For the text-containing cell, return its midpoint in (X, Y) coordinate format. 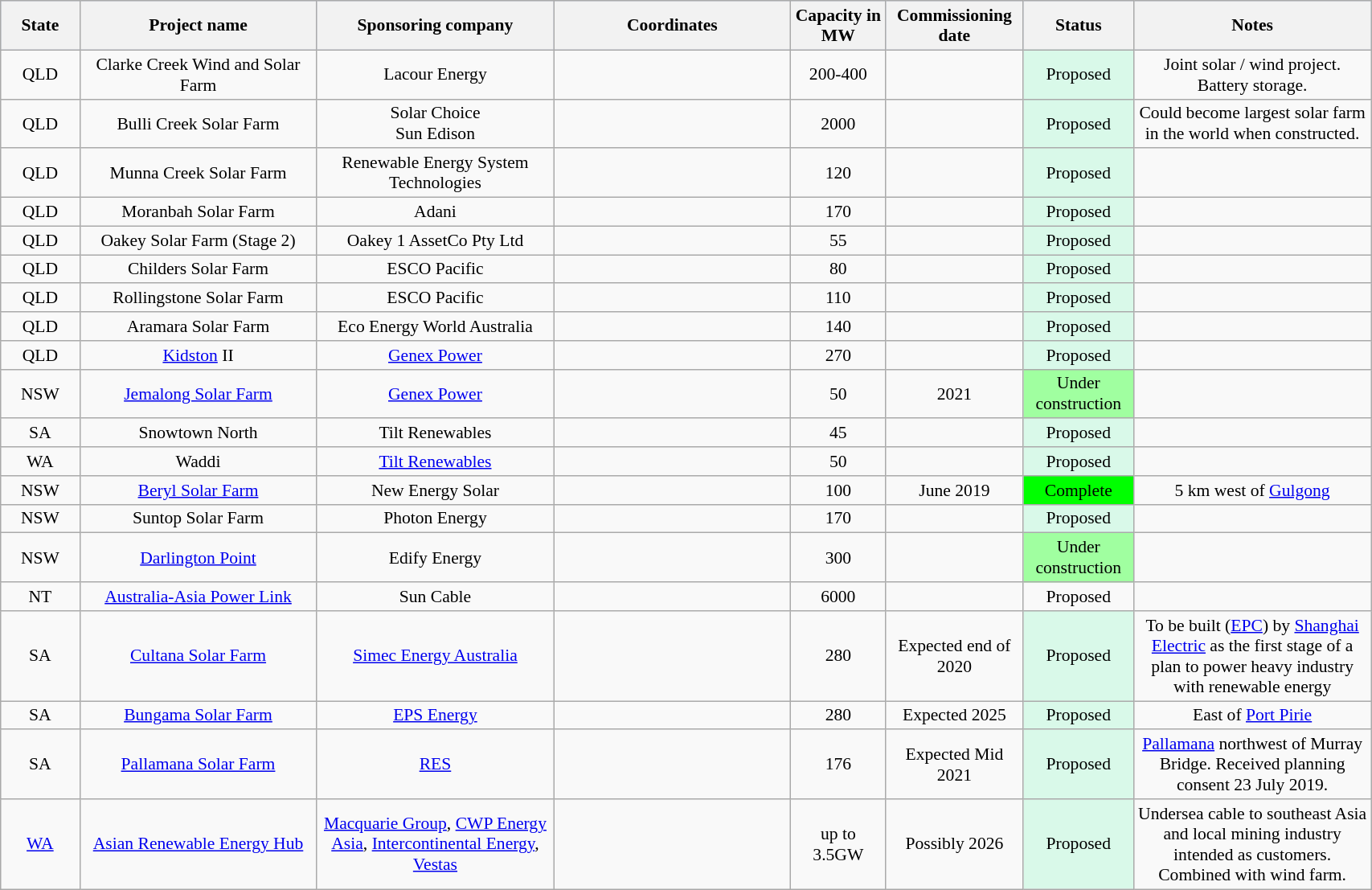
Pallamana Solar Farm (198, 765)
Adani (436, 212)
Notes (1252, 26)
80 (838, 269)
Waddi (198, 461)
55 (838, 240)
Expected 2025 (955, 716)
Expected Mid 2021 (955, 765)
6000 (838, 597)
300 (838, 558)
Expected end of 2020 (955, 656)
Cultana Solar Farm (198, 656)
Capacity in MW (838, 26)
Suntop Solar Farm (198, 519)
270 (838, 355)
5 km west of Gulgong (1252, 490)
110 (838, 298)
Munna Creek Solar Farm (198, 174)
Possibly 2026 (955, 844)
June 2019 (955, 490)
Lacour Energy (436, 74)
200-400 (838, 74)
Bulli Creek Solar Farm (198, 124)
100 (838, 490)
To be built (EPC) by Shanghai Electric as the first stage of a plan to power heavy industry with renewable energy (1252, 656)
Moranbah Solar Farm (198, 212)
Aramara Solar Farm (198, 326)
Kidston II (198, 355)
Could become largest solar farm in the world when constructed. (1252, 124)
Clarke Creek Wind and Solar Farm (198, 74)
176 (838, 765)
Bungama Solar Farm (198, 716)
Solar ChoiceSun Edison (436, 124)
Edify Energy (436, 558)
Renewable Energy System Technologies (436, 174)
Undersea cable to southeast Asia and local mining industry intended as customers. Combined with wind farm. (1252, 844)
2021 (955, 394)
up to 3.5GW (838, 844)
Macquarie Group, CWP Energy Asia, Intercontinental Energy, Vestas (436, 844)
Snowtown North (198, 433)
Photon Energy (436, 519)
45 (838, 433)
Australia-Asia Power Link (198, 597)
Darlington Point (198, 558)
Jemalong Solar Farm (198, 394)
Joint solar / wind project. Battery storage. (1252, 74)
New Energy Solar (436, 490)
Project name (198, 26)
2000 (838, 124)
East of Port Pirie (1252, 716)
NT (40, 597)
140 (838, 326)
Sponsoring company (436, 26)
Pallamana northwest of Murray Bridge. Received planning consent 23 July 2019. (1252, 765)
Complete (1079, 490)
RES (436, 765)
Rollingstone Solar Farm (198, 298)
State (40, 26)
Sun Cable (436, 597)
Simec Energy Australia (436, 656)
Beryl Solar Farm (198, 490)
Oakey 1 AssetCo Pty Ltd (436, 240)
Commissioning date (955, 26)
Childers Solar Farm (198, 269)
Asian Renewable Energy Hub (198, 844)
Oakey Solar Farm (Stage 2) (198, 240)
Eco Energy World Australia (436, 326)
Status (1079, 26)
120 (838, 174)
Coordinates (672, 26)
EPS Energy (436, 716)
